From the cell containing the given text, extract its center point as [X, Y] coordinate. 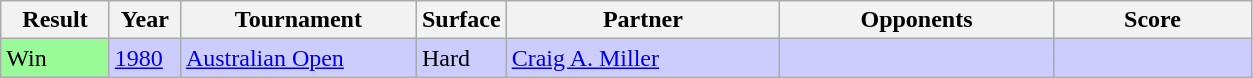
Year [144, 20]
1980 [144, 58]
Australian Open [298, 58]
Opponents [917, 20]
Result [56, 20]
Hard [461, 58]
Partner [643, 20]
Win [56, 58]
Tournament [298, 20]
Surface [461, 20]
Score [1152, 20]
Craig A. Miller [643, 58]
